Output the (X, Y) coordinate of the center of the cell containing the given text.  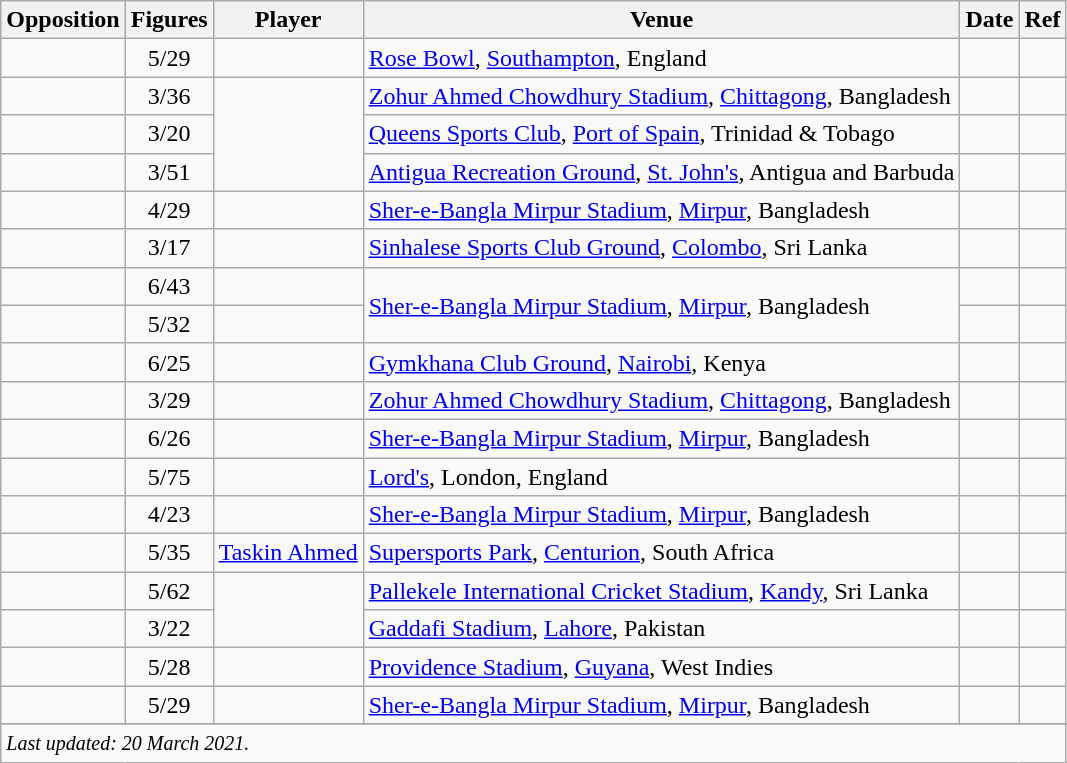
Lord's, London, England (662, 477)
3/20 (169, 134)
Antigua Recreation Ground, St. John's, Antigua and Barbuda (662, 172)
3/17 (169, 248)
Sinhalese Sports Club Ground, Colombo, Sri Lanka (662, 248)
Pallekele International Cricket Stadium, Kandy, Sri Lanka (662, 591)
Providence Stadium, Guyana, West Indies (662, 667)
5/35 (169, 553)
Taskin Ahmed (288, 553)
Rose Bowl, Southampton, England (662, 58)
6/43 (169, 286)
Gaddafi Stadium, Lahore, Pakistan (662, 629)
Queens Sports Club, Port of Spain, Trinidad & Tobago (662, 134)
Gymkhana Club Ground, Nairobi, Kenya (662, 362)
Figures (169, 20)
3/36 (169, 96)
5/62 (169, 591)
Date (990, 20)
5/75 (169, 477)
Venue (662, 20)
4/29 (169, 210)
6/26 (169, 438)
4/23 (169, 515)
Supersports Park, Centurion, South Africa (662, 553)
6/25 (169, 362)
5/28 (169, 667)
Ref (1042, 20)
3/22 (169, 629)
5/32 (169, 324)
3/29 (169, 400)
3/51 (169, 172)
Player (288, 20)
Opposition (63, 20)
Last updated: 20 March 2021. (534, 743)
